Search for the cell housing the specified text and yield its (x, y) center coordinate. 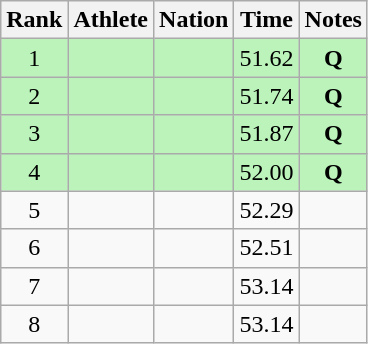
4 (34, 172)
2 (34, 96)
5 (34, 210)
3 (34, 134)
7 (34, 286)
Athlete (111, 20)
Time (266, 20)
1 (34, 58)
51.87 (266, 134)
Rank (34, 20)
6 (34, 248)
52.51 (266, 248)
51.62 (266, 58)
52.29 (266, 210)
52.00 (266, 172)
51.74 (266, 96)
Notes (333, 20)
8 (34, 324)
Nation (194, 20)
